Determine the (x, y) coordinate at the center of the cell enclosing the given text.  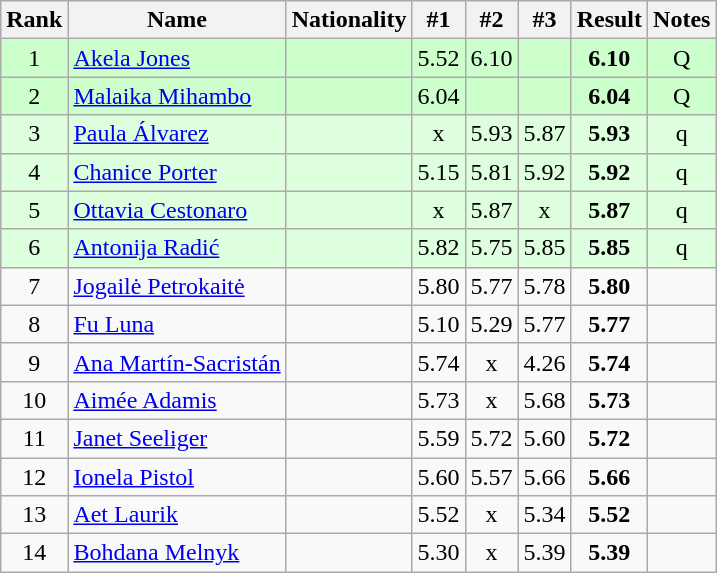
9 (34, 362)
Paula Álvarez (177, 134)
8 (34, 324)
Nationality (349, 20)
13 (34, 515)
1 (34, 58)
Akela Jones (177, 58)
5.81 (492, 172)
Notes (682, 20)
12 (34, 477)
7 (34, 286)
6 (34, 248)
Aet Laurik (177, 515)
5.10 (438, 324)
Aimée Adamis (177, 400)
5.75 (492, 248)
#2 (492, 20)
Fu Luna (177, 324)
5.59 (438, 438)
Malaika Mihambo (177, 96)
2 (34, 96)
Chanice Porter (177, 172)
Janet Seeliger (177, 438)
5.78 (544, 286)
3 (34, 134)
14 (34, 553)
Name (177, 20)
Ottavia Cestonaro (177, 210)
Antonija Radić (177, 248)
5.82 (438, 248)
5.68 (544, 400)
10 (34, 400)
#1 (438, 20)
Rank (34, 20)
Ana Martín-Sacristán (177, 362)
5 (34, 210)
4.26 (544, 362)
5.57 (492, 477)
#3 (544, 20)
5.30 (438, 553)
Result (609, 20)
Jogailė Petrokaitė (177, 286)
5.29 (492, 324)
4 (34, 172)
5.15 (438, 172)
11 (34, 438)
Ionela Pistol (177, 477)
Bohdana Melnyk (177, 553)
5.34 (544, 515)
